Detect which cell encompasses the target text, then output its [X, Y] center coordinate. 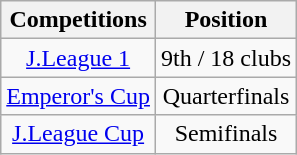
Emperor's Cup [78, 96]
Semifinals [226, 134]
J.League Cup [78, 134]
9th / 18 clubs [226, 58]
Quarterfinals [226, 96]
Competitions [78, 20]
J.League 1 [78, 58]
Position [226, 20]
